From the cell containing the given text, extract its center point as (X, Y) coordinate. 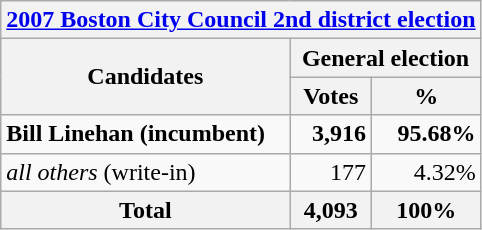
Bill Linehan (incumbent) (146, 134)
4,093 (330, 210)
2007 Boston City Council 2nd district election (241, 20)
Candidates (146, 77)
all others (write-in) (146, 172)
95.68% (426, 134)
177 (330, 172)
General election (386, 58)
% (426, 96)
3,916 (330, 134)
Votes (330, 96)
100% (426, 210)
4.32% (426, 172)
Total (146, 210)
